Determine the [X, Y] coordinate at the center of the cell enclosing the given text.  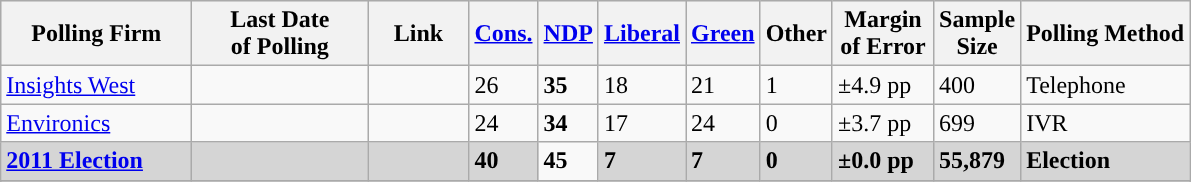
Polling Firm [96, 34]
Liberal [642, 34]
699 [978, 123]
Last Dateof Polling [280, 34]
Polling Method [1106, 34]
45 [568, 161]
±3.7 pp [882, 123]
21 [724, 85]
Environics [96, 123]
Election [1106, 161]
SampleSize [978, 34]
Green [724, 34]
2011 Election [96, 161]
17 [642, 123]
Cons. [504, 34]
400 [978, 85]
40 [504, 161]
Marginof Error [882, 34]
Insights West [96, 85]
1 [796, 85]
IVR [1106, 123]
Telephone [1106, 85]
NDP [568, 34]
±0.0 pp [882, 161]
55,879 [978, 161]
Other [796, 34]
±4.9 pp [882, 85]
34 [568, 123]
Link [418, 34]
26 [504, 85]
18 [642, 85]
35 [568, 85]
